Capture the cell that displays the provided text and extract its [x, y] central coordinate. 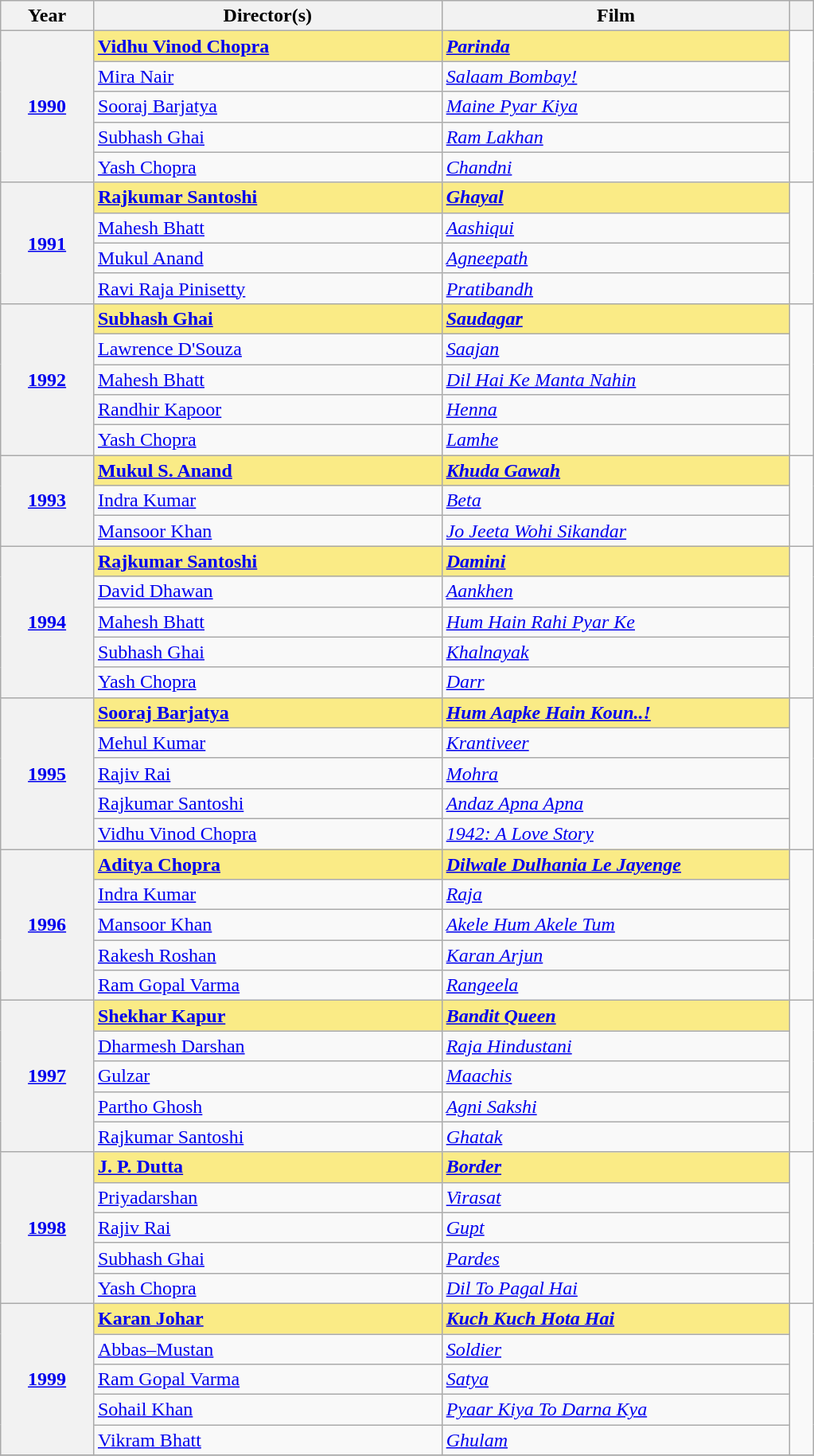
Mehul Kumar [267, 743]
Randhir Kapoor [267, 410]
Aankhen [616, 591]
1998 [48, 1228]
1990 [48, 107]
Gupt [616, 1228]
Dilwale Dulhania Le Jayenge [616, 864]
J. P. Dutta [267, 1167]
Mukul Anand [267, 258]
1996 [48, 924]
Gulzar [267, 1076]
Khalnayak [616, 652]
Ghayal [616, 197]
Agneepath [616, 258]
Rangeela [616, 986]
1993 [48, 501]
Darr [616, 682]
Vikram Bhatt [267, 1440]
Saudagar [616, 318]
Border [616, 1167]
Karan Johar [267, 1318]
Rakesh Roshan [267, 955]
1994 [48, 622]
Mira Nair [267, 76]
Maine Pyar Kiya [616, 107]
Dil To Pagal Hai [616, 1288]
Pratibandh [616, 288]
Chandni [616, 167]
Ram Lakhan [616, 137]
1991 [48, 243]
Lamhe [616, 440]
Krantiveer [616, 743]
Director(s) [267, 16]
Ghulam [616, 1440]
Soldier [616, 1349]
Film [616, 16]
1942: A Love Story [616, 833]
Ravi Raja Pinisetty [267, 288]
Pardes [616, 1258]
Satya [616, 1380]
Maachis [616, 1076]
Pyaar Kiya To Darna Kya [616, 1410]
Dil Hai Ke Manta Nahin [616, 380]
Agni Sakshi [616, 1107]
Sohail Khan [267, 1410]
Mohra [616, 773]
Mukul S. Anand [267, 470]
1997 [48, 1076]
Hum Hain Rahi Pyar Ke [616, 622]
Dharmesh Darshan [267, 1046]
Lawrence D'Souza [267, 349]
Parinda [616, 46]
Khuda Gawah [616, 470]
Aashiqui [616, 228]
Hum Aapke Hain Koun..! [616, 712]
Year [48, 16]
Akele Hum Akele Tum [616, 925]
Damini [616, 561]
Raja Hindustani [616, 1046]
David Dhawan [267, 591]
Ghatak [616, 1137]
1992 [48, 379]
Jo Jeeta Wohi Sikandar [616, 531]
Shekhar Kapur [267, 1016]
Abbas–Mustan [267, 1349]
1999 [48, 1379]
Beta [616, 501]
Karan Arjun [616, 955]
Aditya Chopra [267, 864]
Henna [616, 410]
Bandit Queen [616, 1016]
Salaam Bombay! [616, 76]
Partho Ghosh [267, 1107]
Kuch Kuch Hota Hai [616, 1318]
Raja [616, 895]
Priyadarshan [267, 1197]
Saajan [616, 349]
Andaz Apna Apna [616, 803]
Virasat [616, 1197]
1995 [48, 773]
